From the cell containing the given text, extract its center point as (x, y) coordinate. 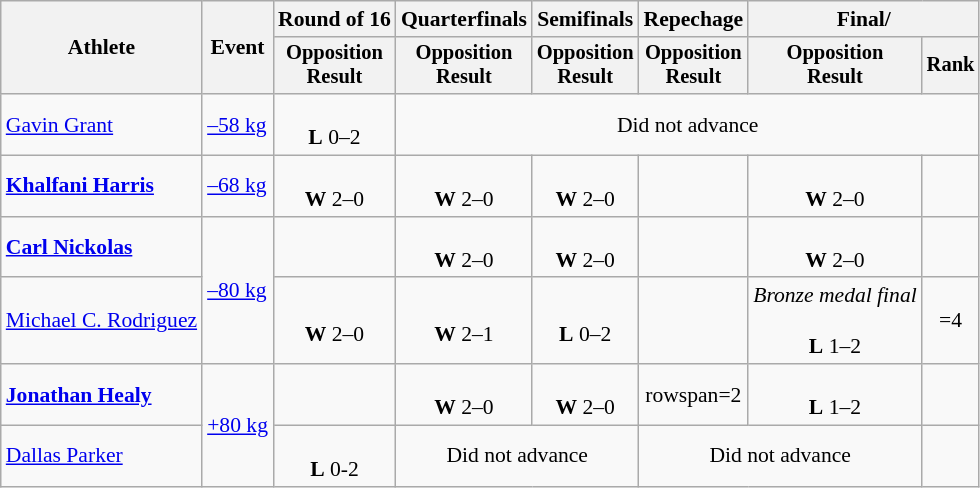
Rank (951, 66)
Jonathan Healy (102, 394)
L 0-2 (334, 456)
Semifinals (586, 19)
–58 kg (238, 124)
rowspan=2 (694, 394)
=4 (951, 322)
W 2–1 (464, 322)
Round of 16 (334, 19)
Athlete (102, 48)
Dallas Parker (102, 456)
Final/ (864, 19)
Carl Nickolas (102, 248)
–68 kg (238, 186)
Gavin Grant (102, 124)
L 1–2 (835, 394)
–80 kg (238, 291)
Bronze medal finalL 1–2 (835, 322)
+80 kg (238, 425)
Event (238, 48)
Quarterfinals (464, 19)
Michael C. Rodriguez (102, 322)
Repechage (694, 19)
Khalfani Harris (102, 186)
